Identify which cell holds the provided text, then report its (x, y) central coordinate. 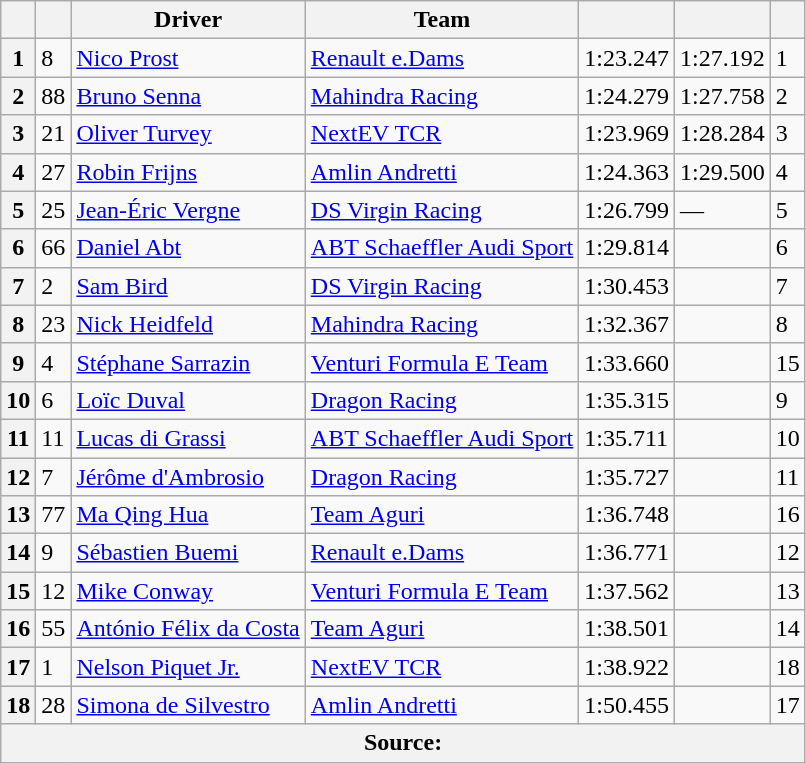
55 (54, 629)
Simona de Silvestro (188, 705)
1:23.969 (627, 134)
Jean-Éric Vergne (188, 210)
66 (54, 248)
1:24.279 (627, 96)
1:36.771 (627, 553)
Sam Bird (188, 286)
Loïc Duval (188, 400)
Daniel Abt (188, 248)
1:28.284 (723, 134)
1:33.660 (627, 362)
1:50.455 (627, 705)
21 (54, 134)
1:29.814 (627, 248)
Bruno Senna (188, 96)
27 (54, 172)
1:35.315 (627, 400)
1:38.501 (627, 629)
1:24.363 (627, 172)
Stéphane Sarrazin (188, 362)
— (723, 210)
1:30.453 (627, 286)
1:27.758 (723, 96)
Jérôme d'Ambrosio (188, 477)
1:32.367 (627, 324)
1:27.192 (723, 58)
Mike Conway (188, 591)
Oliver Turvey (188, 134)
1:29.500 (723, 172)
Ma Qing Hua (188, 515)
1:35.727 (627, 477)
23 (54, 324)
Nick Heidfeld (188, 324)
Sébastien Buemi (188, 553)
1:23.247 (627, 58)
Robin Frijns (188, 172)
Lucas di Grassi (188, 438)
Nelson Piquet Jr. (188, 667)
Driver (188, 20)
1:35.711 (627, 438)
Team (442, 20)
1:38.922 (627, 667)
88 (54, 96)
Nico Prost (188, 58)
77 (54, 515)
1:36.748 (627, 515)
Source: (404, 743)
1:37.562 (627, 591)
António Félix da Costa (188, 629)
1:26.799 (627, 210)
25 (54, 210)
28 (54, 705)
